Search for the cell housing the specified text and yield its [X, Y] center coordinate. 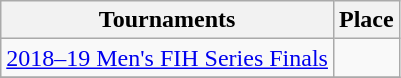
2018–19 Men's FIH Series Finals [168, 58]
Tournaments [168, 20]
Place [366, 20]
